Output the [X, Y] coordinate of the center of the cell containing the given text.  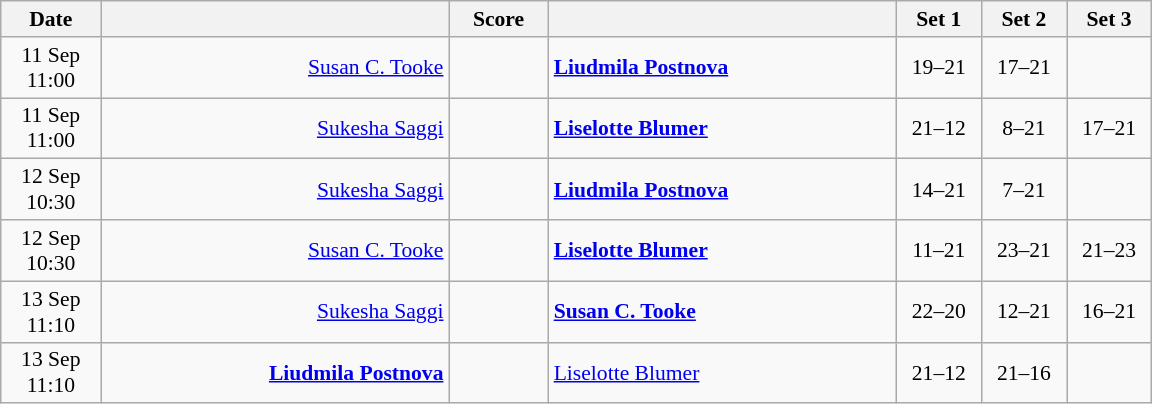
Set 2 [1024, 19]
21–23 [1108, 250]
Score [498, 19]
8–21 [1024, 128]
19–21 [938, 68]
12–21 [1024, 312]
Date [51, 19]
21–16 [1024, 372]
23–21 [1024, 250]
11–21 [938, 250]
Set 3 [1108, 19]
16–21 [1108, 312]
7–21 [1024, 190]
Set 1 [938, 19]
14–21 [938, 190]
22–20 [938, 312]
